Scan for the cell matching the given text and deliver its (X, Y) coordinate at center. 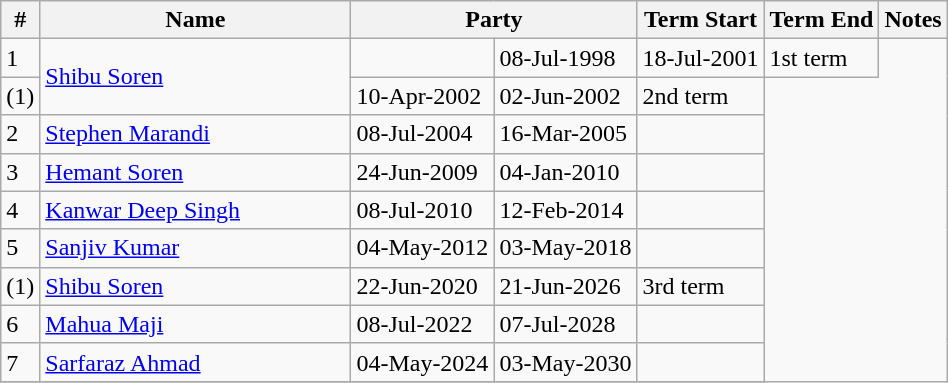
Term Start (700, 20)
Party (494, 20)
24-Jun-2009 (422, 172)
08-Jul-2004 (422, 134)
Sarfaraz Ahmad (196, 362)
22-Jun-2020 (422, 286)
6 (20, 324)
10-Apr-2002 (422, 96)
08-Jul-2022 (422, 324)
02-Jun-2002 (566, 96)
Stephen Marandi (196, 134)
16-Mar-2005 (566, 134)
2nd term (700, 96)
04-May-2024 (422, 362)
Sanjiv Kumar (196, 248)
Term End (822, 20)
08-Jul-1998 (566, 58)
3rd term (700, 286)
12-Feb-2014 (566, 210)
04-Jan-2010 (566, 172)
03-May-2018 (566, 248)
4 (20, 210)
5 (20, 248)
Kanwar Deep Singh (196, 210)
07-Jul-2028 (566, 324)
7 (20, 362)
1st term (822, 58)
Hemant Soren (196, 172)
1 (20, 58)
21-Jun-2026 (566, 286)
03-May-2030 (566, 362)
# (20, 20)
3 (20, 172)
Mahua Maji (196, 324)
2 (20, 134)
04-May-2012 (422, 248)
Notes (913, 20)
Name (196, 20)
08-Jul-2010 (422, 210)
18-Jul-2001 (700, 58)
